For the text-containing cell, return its midpoint in [x, y] coordinate format. 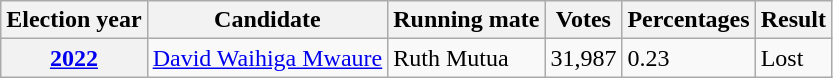
Ruth Mutua [466, 58]
Running mate [466, 20]
Candidate [268, 20]
David Waihiga Mwaure [268, 58]
Lost [793, 58]
0.23 [688, 58]
Election year [74, 20]
31,987 [584, 58]
Votes [584, 20]
Percentages [688, 20]
Result [793, 20]
2022 [74, 58]
